Search for the cell housing the specified text and yield its [x, y] center coordinate. 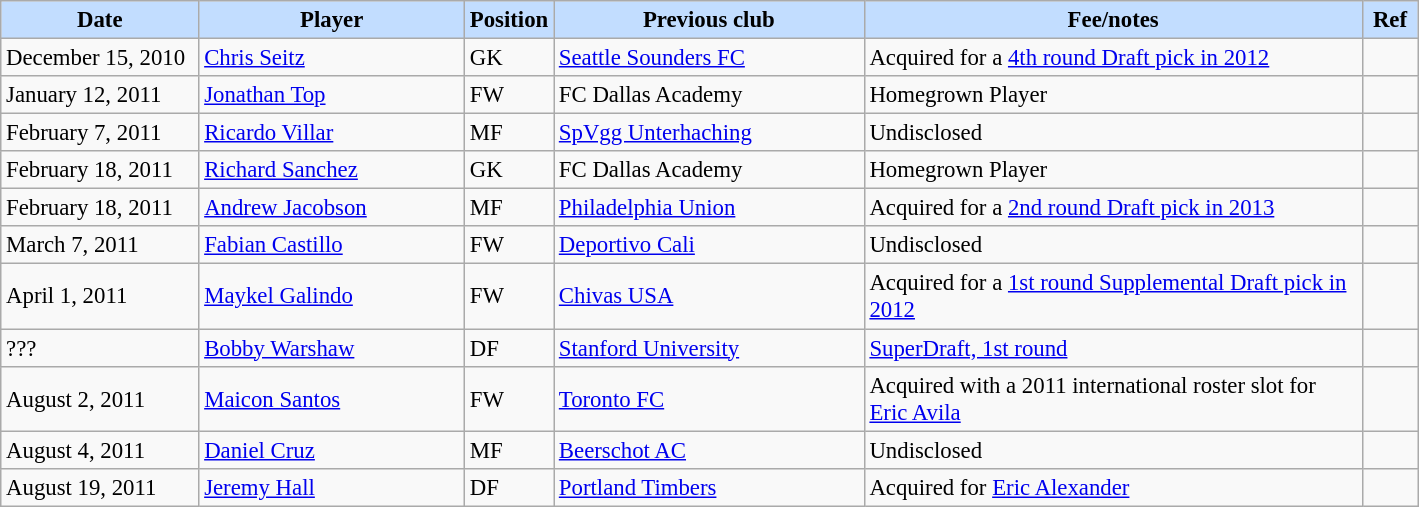
Date [100, 20]
March 7, 2011 [100, 245]
Jonathan Top [332, 95]
Maykel Galindo [332, 296]
Acquired for Eric Alexander [1113, 487]
Deportivo Cali [710, 245]
Acquired for a 2nd round Draft pick in 2013 [1113, 208]
Player [332, 20]
SpVgg Unterhaching [710, 133]
August 19, 2011 [100, 487]
Beerschot AC [710, 450]
Maicon Santos [332, 398]
Ricardo Villar [332, 133]
Ref [1390, 20]
Daniel Cruz [332, 450]
Position [508, 20]
Bobby Warshaw [332, 348]
Fee/notes [1113, 20]
Richard Sanchez [332, 170]
Chivas USA [710, 296]
Fabian Castillo [332, 245]
Toronto FC [710, 398]
Portland Timbers [710, 487]
Philadelphia Union [710, 208]
January 12, 2011 [100, 95]
Andrew Jacobson [332, 208]
??? [100, 348]
August 4, 2011 [100, 450]
Jeremy Hall [332, 487]
Acquired for a 1st round Supplemental Draft pick in 2012 [1113, 296]
Chris Seitz [332, 58]
Acquired with a 2011 international roster slot for Eric Avila [1113, 398]
Stanford University [710, 348]
Acquired for a 4th round Draft pick in 2012 [1113, 58]
December 15, 2010 [100, 58]
April 1, 2011 [100, 296]
August 2, 2011 [100, 398]
February 7, 2011 [100, 133]
Seattle Sounders FC [710, 58]
Previous club [710, 20]
SuperDraft, 1st round [1113, 348]
